Find where the given text appears and provide that cell's center as (X, Y) coordinate. 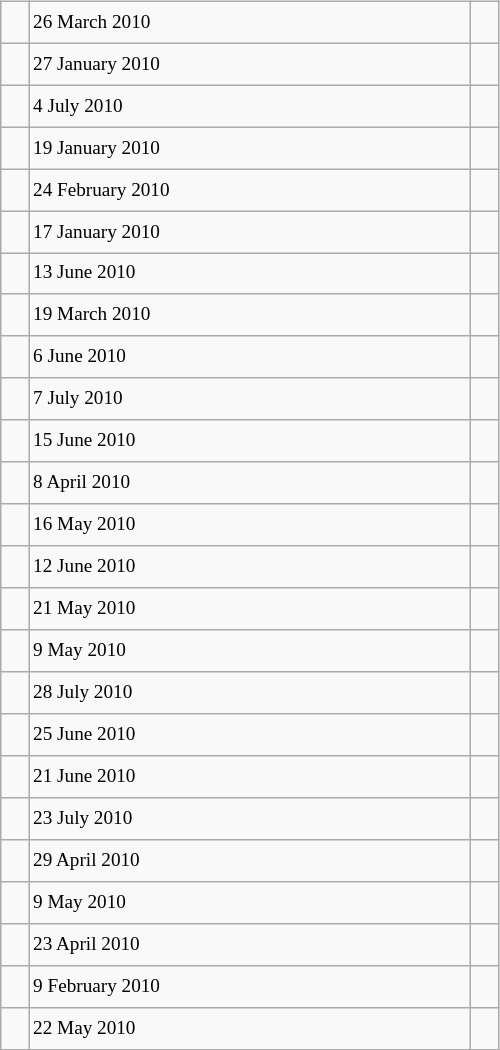
4 July 2010 (249, 106)
23 July 2010 (249, 819)
8 April 2010 (249, 483)
21 May 2010 (249, 609)
16 May 2010 (249, 525)
25 June 2010 (249, 735)
21 June 2010 (249, 777)
15 June 2010 (249, 441)
19 March 2010 (249, 315)
12 June 2010 (249, 567)
26 March 2010 (249, 22)
17 January 2010 (249, 232)
27 January 2010 (249, 64)
23 April 2010 (249, 944)
19 January 2010 (249, 148)
9 February 2010 (249, 986)
7 July 2010 (249, 399)
29 April 2010 (249, 861)
13 June 2010 (249, 274)
22 May 2010 (249, 1028)
24 February 2010 (249, 190)
28 July 2010 (249, 693)
6 June 2010 (249, 357)
